Determine the [x, y] coordinate at the center of the cell enclosing the given text.  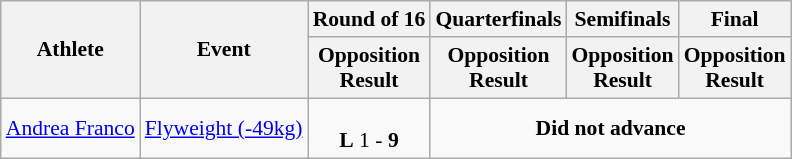
Round of 16 [370, 19]
Athlete [70, 50]
Flyweight (-49kg) [224, 128]
Andrea Franco [70, 128]
Event [224, 50]
Did not advance [610, 128]
Semifinals [622, 19]
Final [735, 19]
Quarterfinals [498, 19]
L 1 - 9 [370, 128]
